Search for the cell housing the specified text and yield its [x, y] center coordinate. 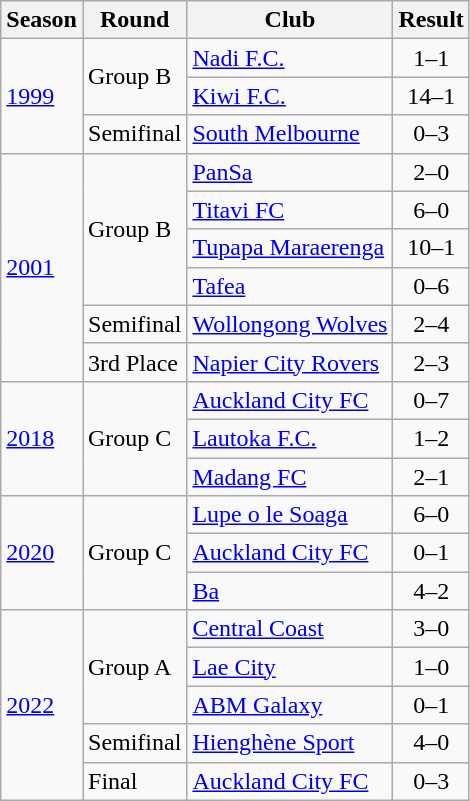
Ba [290, 591]
Titavi FC [290, 210]
3rd Place [134, 362]
Wollongong Wolves [290, 324]
2022 [42, 705]
0–7 [431, 400]
1–1 [431, 58]
10–1 [431, 248]
0–6 [431, 286]
Tafea [290, 286]
2–0 [431, 172]
Season [42, 20]
ABM Galaxy [290, 705]
4–2 [431, 591]
1–2 [431, 438]
2–3 [431, 362]
Final [134, 781]
Hienghène Sport [290, 743]
Group A [134, 667]
Nadi F.C. [290, 58]
2020 [42, 553]
South Melbourne [290, 134]
Central Coast [290, 629]
Lae City [290, 667]
1999 [42, 96]
Lupe o le Soaga [290, 515]
Kiwi F.C. [290, 96]
14–1 [431, 96]
2018 [42, 438]
Madang FC [290, 477]
2–4 [431, 324]
2001 [42, 267]
4–0 [431, 743]
Result [431, 20]
3–0 [431, 629]
Club [290, 20]
1–0 [431, 667]
Tupapa Maraerenga [290, 248]
2–1 [431, 477]
Napier City Rovers [290, 362]
Round [134, 20]
PanSa [290, 172]
Lautoka F.C. [290, 438]
